Determine the (x, y) coordinate at the center of the cell enclosing the given text.  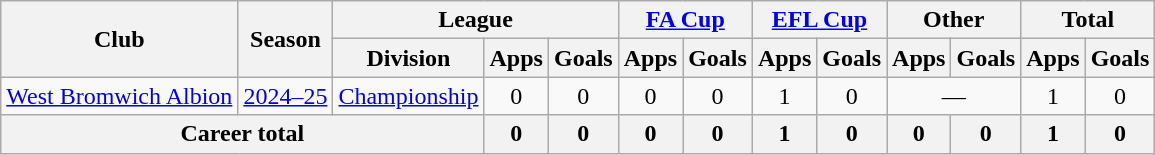
West Bromwich Albion (120, 96)
Division (408, 58)
Championship (408, 96)
— (954, 96)
Season (286, 39)
Total (1088, 20)
Club (120, 39)
FA Cup (685, 20)
Career total (242, 134)
League (476, 20)
2024–25 (286, 96)
EFL Cup (819, 20)
Other (954, 20)
